For the text-containing cell, return its midpoint in (x, y) coordinate format. 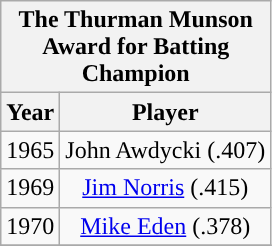
1970 (30, 226)
Mike Eden (.378) (166, 226)
1965 (30, 150)
The Thurman Munson Award for Batting Champion (136, 47)
John Awdycki (.407) (166, 150)
1969 (30, 188)
Year (30, 112)
Jim Norris (.415) (166, 188)
Player (166, 112)
